Search for the cell housing the specified text and yield its (X, Y) center coordinate. 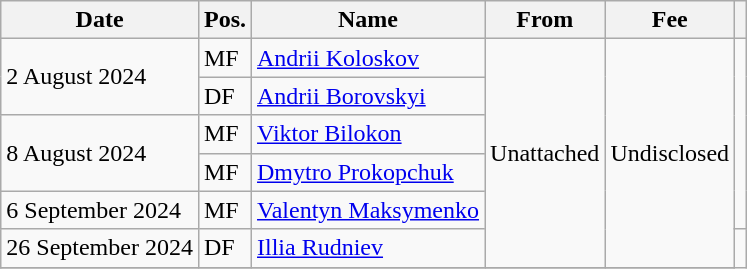
Valentyn Maksymenko (368, 210)
8 August 2024 (100, 153)
Date (100, 20)
Pos. (224, 20)
26 September 2024 (100, 248)
Dmytro Prokopchuk (368, 172)
Unattached (545, 153)
Undisclosed (670, 153)
Viktor Bilokon (368, 134)
2 August 2024 (100, 77)
Fee (670, 20)
Andrii Borovskyi (368, 96)
6 September 2024 (100, 210)
From (545, 20)
Andrii Koloskov (368, 58)
Illia Rudniev (368, 248)
Name (368, 20)
